Extract the (x, y) coordinate from the center of the cell holding the provided text.  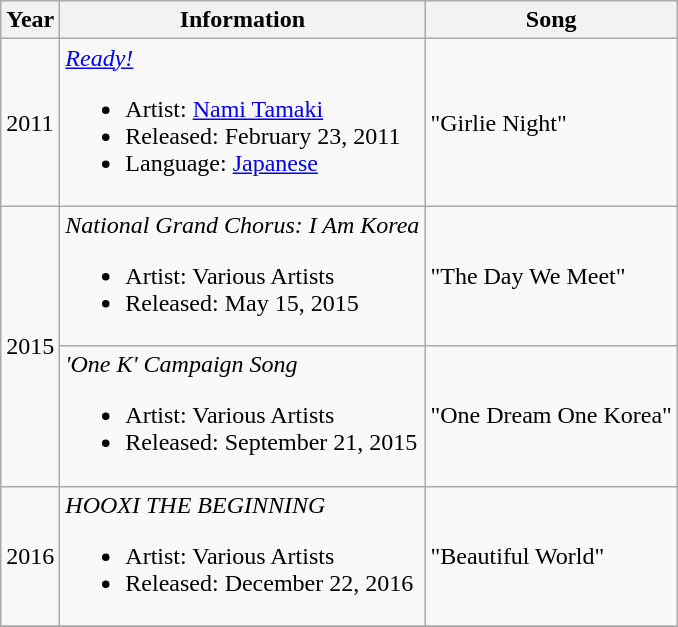
HOOXI THE BEGINNINGArtist: Various ArtistsReleased: December 22, 2016 (242, 556)
"The Day We Meet" (552, 276)
'One K' Campaign SongArtist: Various ArtistsReleased: September 21, 2015 (242, 416)
2016 (30, 556)
2011 (30, 122)
"Girlie Night" (552, 122)
2015 (30, 346)
Ready!Artist: Nami TamakiReleased: February 23, 2011Language: Japanese (242, 122)
Year (30, 20)
"Beautiful World" (552, 556)
"One Dream One Korea" (552, 416)
National Grand Chorus: I Am KoreaArtist: Various ArtistsReleased: May 15, 2015 (242, 276)
Information (242, 20)
Song (552, 20)
